Extract the (X, Y) coordinate from the center of the cell holding the provided text.  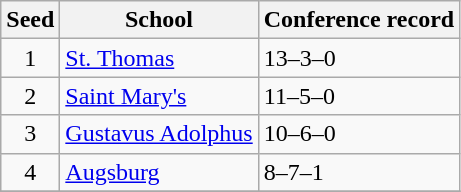
Augsburg (159, 172)
8–7–1 (358, 172)
1 (30, 58)
Gustavus Adolphus (159, 134)
11–5–0 (358, 96)
4 (30, 172)
13–3–0 (358, 58)
Conference record (358, 20)
3 (30, 134)
St. Thomas (159, 58)
2 (30, 96)
School (159, 20)
Seed (30, 20)
Saint Mary's (159, 96)
10–6–0 (358, 134)
